Pinpoint the cell where the given text exists, returning its (X, Y) midpoint coordinate. 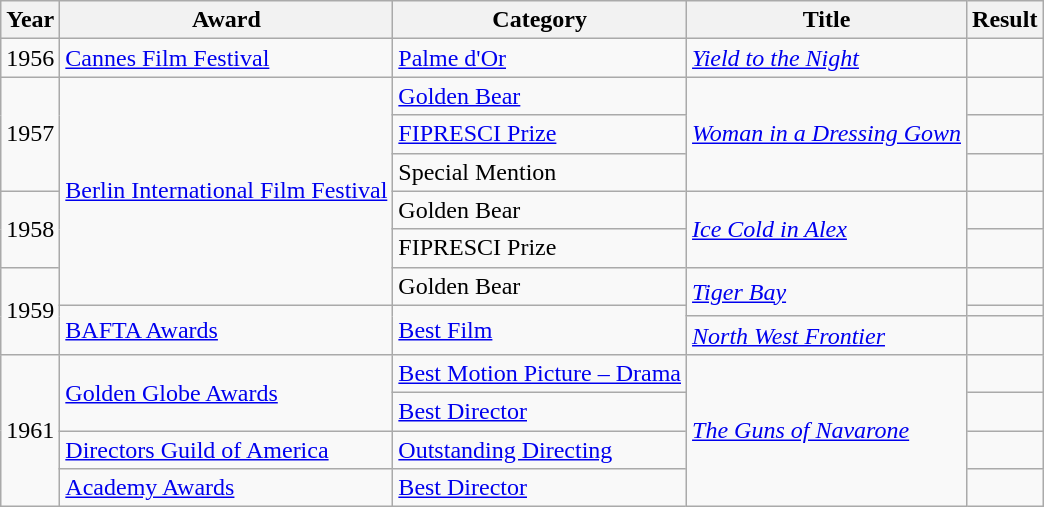
Yield to the Night (827, 58)
Woman in a Dressing Gown (827, 134)
Best Film (540, 330)
North West Frontier (827, 335)
Special Mention (540, 172)
1958 (30, 229)
Golden Globe Awards (226, 392)
BAFTA Awards (226, 330)
Palme d'Or (540, 58)
Tiger Bay (827, 292)
Academy Awards (226, 488)
1957 (30, 134)
The Guns of Navarone (827, 430)
1959 (30, 310)
Best Motion Picture – Drama (540, 373)
Directors Guild of America (226, 449)
Title (827, 20)
Berlin International Film Festival (226, 191)
1956 (30, 58)
Result (1005, 20)
Award (226, 20)
1961 (30, 430)
Cannes Film Festival (226, 58)
Category (540, 20)
Ice Cold in Alex (827, 229)
Year (30, 20)
Outstanding Directing (540, 449)
